Output the [X, Y] coordinate of the center of the cell containing the given text.  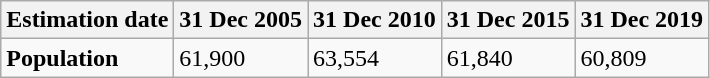
31 Dec 2019 [642, 20]
61,900 [241, 58]
31 Dec 2005 [241, 20]
63,554 [375, 58]
Estimation date [88, 20]
31 Dec 2010 [375, 20]
61,840 [508, 58]
31 Dec 2015 [508, 20]
Population [88, 58]
60,809 [642, 58]
